Detect which cell encompasses the target text, then output its (x, y) center coordinate. 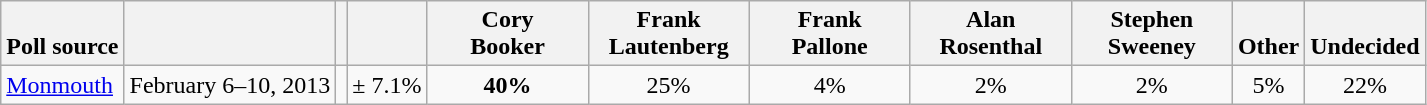
4% (830, 85)
22% (1365, 85)
Undecided (1365, 34)
February 6–10, 2013 (230, 85)
FrankPallone (830, 34)
FrankLautenberg (668, 34)
40% (508, 85)
StephenSweeney (1152, 34)
Poll source (62, 34)
AlanRosenthal (990, 34)
Other (1268, 34)
CoryBooker (508, 34)
25% (668, 85)
Monmouth (62, 85)
± 7.1% (387, 85)
5% (1268, 85)
